Capture the cell that displays the provided text and extract its [x, y] central coordinate. 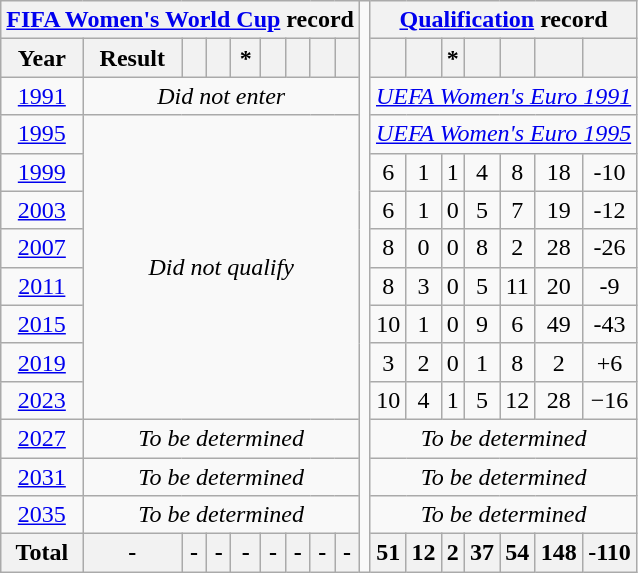
-43 [609, 324]
2007 [42, 248]
148 [558, 553]
1999 [42, 172]
2031 [42, 477]
Did not qualify [222, 267]
2019 [42, 362]
UEFA Women's Euro 1995 [503, 134]
-110 [609, 553]
2011 [42, 286]
Result [132, 58]
11 [518, 286]
19 [558, 210]
49 [558, 324]
18 [558, 172]
2027 [42, 438]
−16 [609, 400]
Qualification record [503, 20]
1991 [42, 96]
37 [482, 553]
2015 [42, 324]
9 [482, 324]
Total [42, 553]
-10 [609, 172]
51 [388, 553]
-9 [609, 286]
UEFA Women's Euro 1991 [503, 96]
2035 [42, 515]
2023 [42, 400]
7 [518, 210]
Did not enter [222, 96]
-12 [609, 210]
20 [558, 286]
FIFA Women's World Cup record [180, 20]
54 [518, 553]
2003 [42, 210]
-26 [609, 248]
+6 [609, 362]
1995 [42, 134]
Year [42, 58]
